Identify which cell holds the provided text, then report its [x, y] central coordinate. 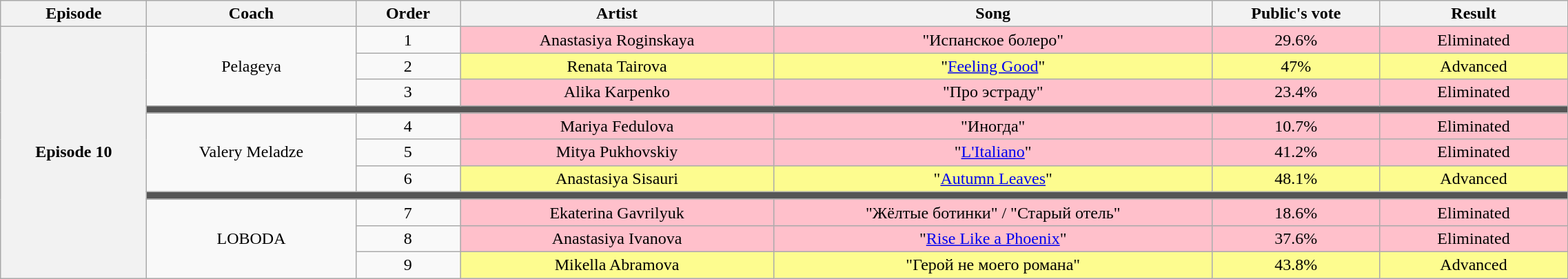
Episode 10 [74, 153]
Mitya Pukhovskiy [618, 152]
"Autumn Leaves" [992, 178]
18.6% [1296, 212]
7 [408, 212]
48.1% [1296, 178]
Mariya Fedulova [618, 126]
Ekaterina Gavrilyuk [618, 212]
"Про эстраду" [992, 92]
47% [1296, 66]
Anastasiya Sisauri [618, 178]
"Иногда" [992, 126]
4 [408, 126]
1 [408, 40]
Public's vote [1296, 14]
Anastasiya Ivanova [618, 238]
6 [408, 178]
5 [408, 152]
Artist [618, 14]
Result [1474, 14]
8 [408, 238]
Mikella Abramova [618, 265]
"Rise Like a Phoenix" [992, 238]
29.6% [1296, 40]
Order [408, 14]
"Герой не моего романа" [992, 265]
37.6% [1296, 238]
"L'Italiano" [992, 152]
10.7% [1296, 126]
41.2% [1296, 152]
Coach [251, 14]
Pelageya [251, 66]
"Жёлтые ботинки" / "Старый отель" [992, 212]
"Feeling Good" [992, 66]
Renata Tairova [618, 66]
Alika Karpenko [618, 92]
3 [408, 92]
9 [408, 265]
"Испанское болеро" [992, 40]
Anastasiya Roginskaya [618, 40]
2 [408, 66]
Song [992, 14]
LOBODA [251, 238]
Episode [74, 14]
Valery Meladze [251, 152]
43.8% [1296, 265]
23.4% [1296, 92]
